For the text-containing cell, return its midpoint in (X, Y) coordinate format. 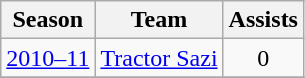
Assists (263, 20)
Season (48, 20)
Team (159, 20)
Tractor Sazi (159, 58)
0 (263, 58)
2010–11 (48, 58)
